Identify which cell holds the provided text, then report its (x, y) central coordinate. 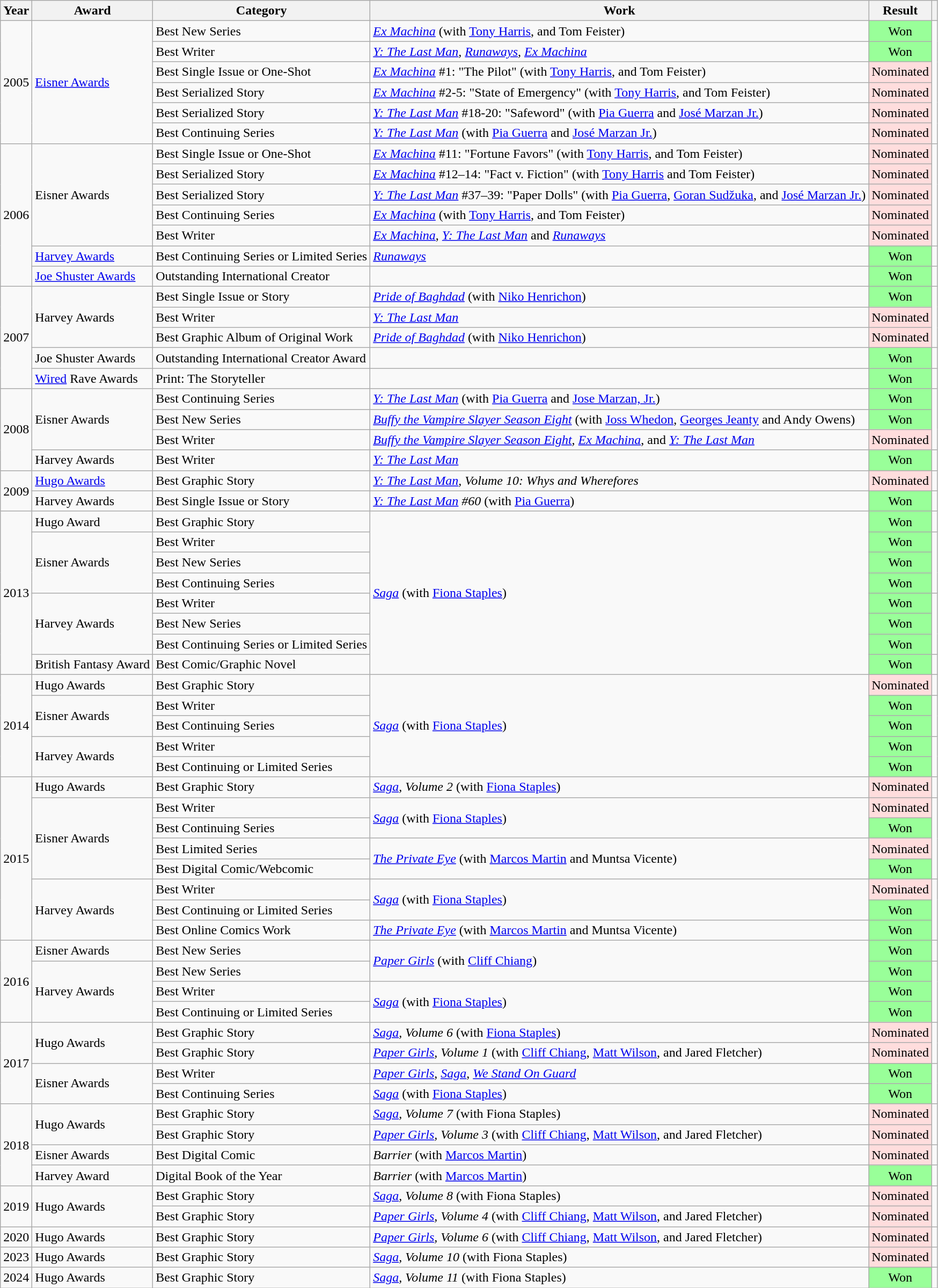
Y: The Last Man #18-20: "Safeword" (with Pia Guerra and José Marzan Jr.) (619, 113)
2009 (16, 491)
2019 (16, 1206)
Y: The Last Man, Volume 10: Whys and Wherefores (619, 481)
Paper Girls, Volume 1 (with Cliff Chiang, Matt Wilson, and Jared Fletcher) (619, 1053)
Ex Machina #12–14: "Fact v. Fiction" (with Tony Harris and Tom Feister) (619, 174)
Best Digital Comic (262, 1155)
2014 (16, 726)
2006 (16, 215)
Best Online Comics Work (262, 930)
Result (900, 11)
2007 (16, 338)
2023 (16, 1257)
Y: The Last Man #60 (with Pia Guerra) (619, 501)
2013 (16, 593)
Saga, Volume 6 (with Fiona Staples) (619, 1032)
Runaways (619, 256)
Paper Girls, Volume 6 (with Cliff Chiang, Matt Wilson, and Jared Fletcher) (619, 1236)
Best Graphic Album of Original Work (262, 338)
Saga, Volume 11 (with Fiona Staples) (619, 1278)
Y: The Last Man, Runaways, Ex Machina (619, 52)
Ex Machina #1: "The Pilot" (with Tony Harris, and Tom Feister) (619, 72)
Work (619, 11)
Saga, Volume 8 (with Fiona Staples) (619, 1196)
Paper Girls, Volume 3 (with Cliff Chiang, Matt Wilson, and Jared Fletcher) (619, 1134)
2015 (16, 858)
Wired Rave Awards (92, 379)
2024 (16, 1278)
Best Digital Comic/Webcomic (262, 869)
2016 (16, 981)
2018 (16, 1145)
Award (92, 11)
Y: The Last Man #37–39: "Paper Dolls" (with Pia Guerra, Goran Sudžuka, and José Marzan Jr.) (619, 194)
Saga, Volume 2 (with Fiona Staples) (619, 787)
Buffy the Vampire Slayer Season Eight (with Joss Whedon, Georges Jeanty and Andy Owens) (619, 419)
Buffy the Vampire Slayer Season Eight, Ex Machina, and Y: The Last Man (619, 440)
Year (16, 11)
Y: The Last Man (with Pia Guerra and José Marzan Jr.) (619, 133)
Ex Machina, Y: The Last Man and Runaways (619, 235)
Outstanding International Creator Award (262, 358)
Category (262, 11)
Ex Machina #2-5: "State of Emergency" (with Tony Harris, and Tom Feister) (619, 92)
British Fantasy Award (92, 665)
Hugo Award (92, 521)
Saga, Volume 7 (with Fiona Staples) (619, 1114)
2008 (16, 430)
Paper Girls (with Cliff Chiang) (619, 961)
Saga, Volume 10 (with Fiona Staples) (619, 1257)
2020 (16, 1236)
Paper Girls, Volume 4 (with Cliff Chiang, Matt Wilson, and Jared Fletcher) (619, 1216)
Harvey Award (92, 1175)
Print: The Storyteller (262, 379)
Best Limited Series (262, 848)
Best Comic/Graphic Novel (262, 665)
Digital Book of the Year (262, 1175)
Ex Machina #11: "Fortune Favors" (with Tony Harris, and Tom Feister) (619, 154)
2017 (16, 1063)
Y: The Last Man (with Pia Guerra and Jose Marzan, Jr.) (619, 399)
Outstanding International Creator (262, 276)
Paper Girls, Saga, We Stand On Guard (619, 1073)
2005 (16, 82)
